Pinpoint the cell where the given text exists, returning its [X, Y] midpoint coordinate. 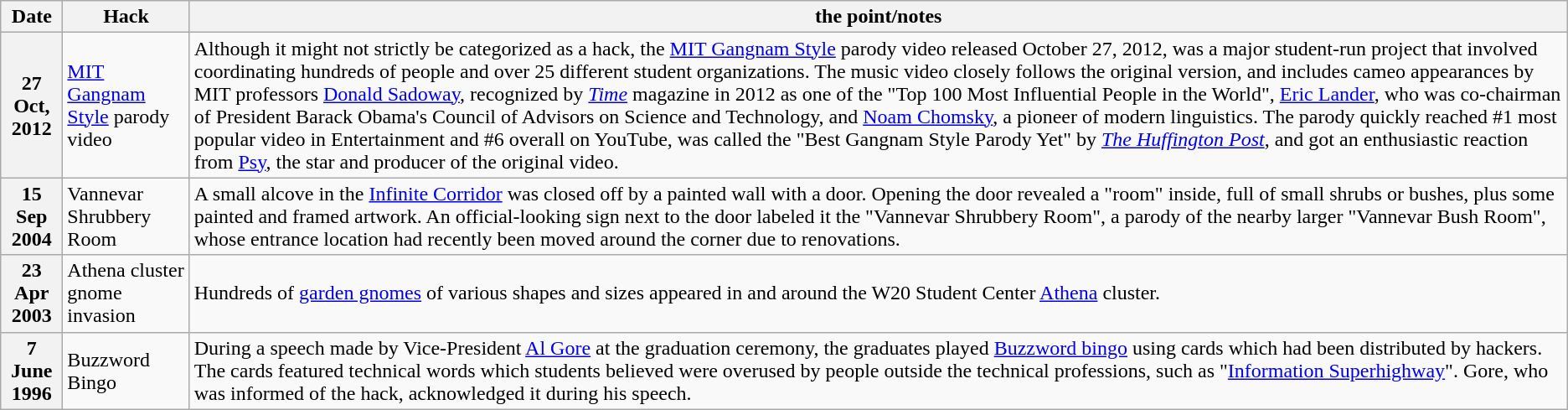
Athena cluster gnome invasion [126, 293]
Hack [126, 17]
Buzzword Bingo [126, 371]
27 Oct, 2012 [32, 106]
MIT Gangnam Style parody video [126, 106]
Vannevar Shrubbery Room [126, 216]
15 Sep 2004 [32, 216]
Hundreds of garden gnomes of various shapes and sizes appeared in and around the W20 Student Center Athena cluster. [878, 293]
the point/notes [878, 17]
23 Apr 2003 [32, 293]
Date [32, 17]
7 June 1996 [32, 371]
